Capture the cell that displays the provided text and extract its (X, Y) central coordinate. 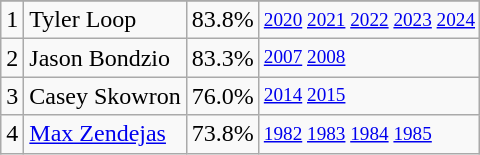
Tyler Loop (105, 20)
76.0% (222, 96)
2020 2021 2022 2023 2024 (369, 20)
3 (12, 96)
73.8% (222, 134)
83.3% (222, 58)
1 (12, 20)
Casey Skowron (105, 96)
2007 2008 (369, 58)
Max Zendejas (105, 134)
2 (12, 58)
1982 1983 1984 1985 (369, 134)
2014 2015 (369, 96)
83.8% (222, 20)
4 (12, 134)
Jason Bondzio (105, 58)
